Find where the given text appears and provide that cell's center as (x, y) coordinate. 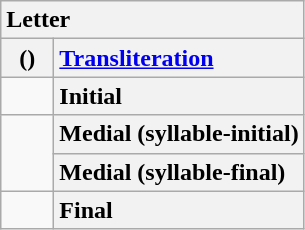
Medial (syllable-final) (179, 172)
Medial (syllable-initial) (179, 134)
Transliteration (179, 58)
Initial (179, 96)
() (28, 58)
Letter (152, 20)
Final (179, 210)
